From the cell containing the given text, extract its center point as (x, y) coordinate. 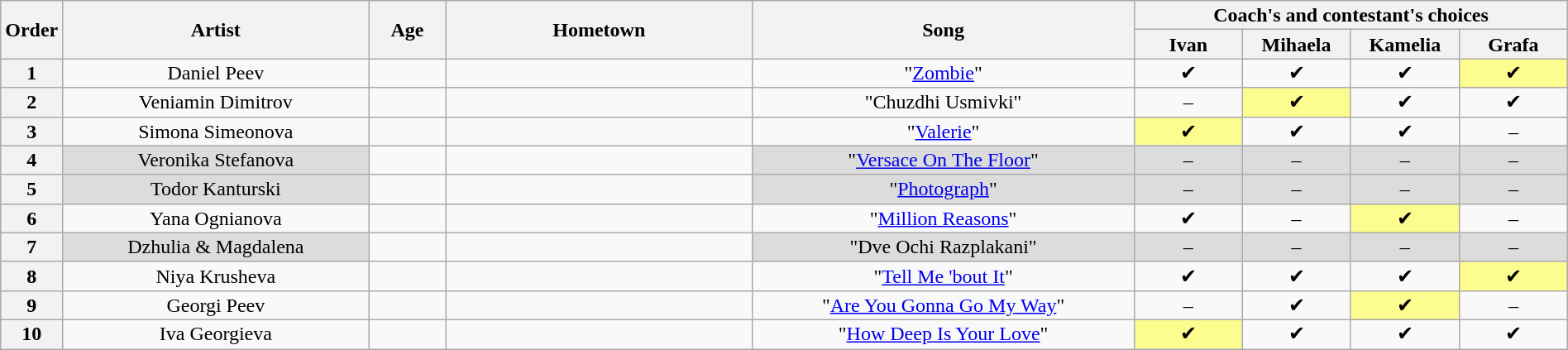
9 (31, 304)
7 (31, 247)
Artist (216, 30)
2 (31, 103)
"Zombie" (943, 73)
"Million Reasons" (943, 218)
Yana Ognianova (216, 218)
"Photograph" (943, 189)
"Chuzdhi Usmivki" (943, 103)
1 (31, 73)
Daniel Peev (216, 73)
Coach's and contestant's choices (1351, 15)
Simona Simeonova (216, 131)
Grafa (1513, 45)
10 (31, 334)
6 (31, 218)
Georgi Peev (216, 304)
Todor Kanturski (216, 189)
Mihaela (1297, 45)
Veniamin Dimitrov (216, 103)
Song (943, 30)
Veronika Stefanova (216, 161)
"Are You Gonna Go My Way" (943, 304)
Ivan (1188, 45)
Dzhulia & Magdalena (216, 247)
4 (31, 161)
3 (31, 131)
Kamelia (1404, 45)
Niya Krusheva (216, 276)
8 (31, 276)
Iva Georgieva (216, 334)
Order (31, 30)
Age (407, 30)
"Valerie" (943, 131)
"Dve Ochi Razplakani" (943, 247)
"Versace On The Floor" (943, 161)
5 (31, 189)
"How Deep Is Your Love" (943, 334)
"Tell Me 'bout It" (943, 276)
Hometown (599, 30)
